Scan for the cell matching the given text and deliver its (x, y) coordinate at center. 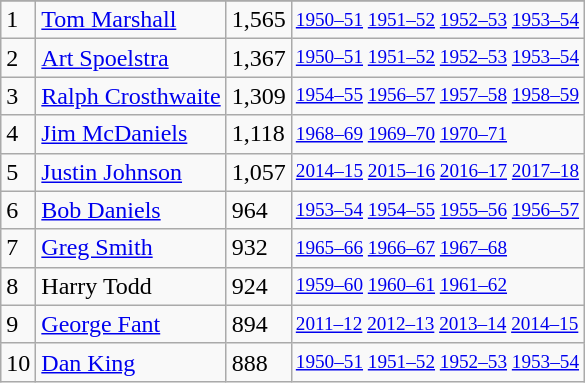
2 (18, 58)
894 (258, 324)
9 (18, 324)
1968–69 1969–70 1970–71 (437, 134)
Ralph Crosthwaite (131, 96)
1 (18, 20)
Greg Smith (131, 248)
Harry Todd (131, 286)
1,367 (258, 58)
1953–54 1954–55 1955–56 1956–57 (437, 210)
Tom Marshall (131, 20)
5 (18, 172)
1965–66 1966–67 1967–68 (437, 248)
1954–55 1956–57 1957–58 1958–59 (437, 96)
1,118 (258, 134)
1,057 (258, 172)
2011–12 2012–13 2013–14 2014–15 (437, 324)
1,565 (258, 20)
Dan King (131, 362)
964 (258, 210)
Jim McDaniels (131, 134)
1959–60 1960–61 1961–62 (437, 286)
924 (258, 286)
1,309 (258, 96)
Justin Johnson (131, 172)
2014–15 2015–16 2016–17 2017–18 (437, 172)
7 (18, 248)
Art Spoelstra (131, 58)
8 (18, 286)
932 (258, 248)
3 (18, 96)
George Fant (131, 324)
10 (18, 362)
6 (18, 210)
4 (18, 134)
Bob Daniels (131, 210)
888 (258, 362)
